For the text-containing cell, return its midpoint in [X, Y] coordinate format. 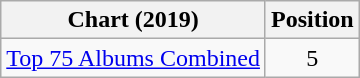
5 [312, 58]
Position [312, 20]
Top 75 Albums Combined [134, 58]
Chart (2019) [134, 20]
